Provide the (X, Y) coordinate of the cell's center where the given text is located.  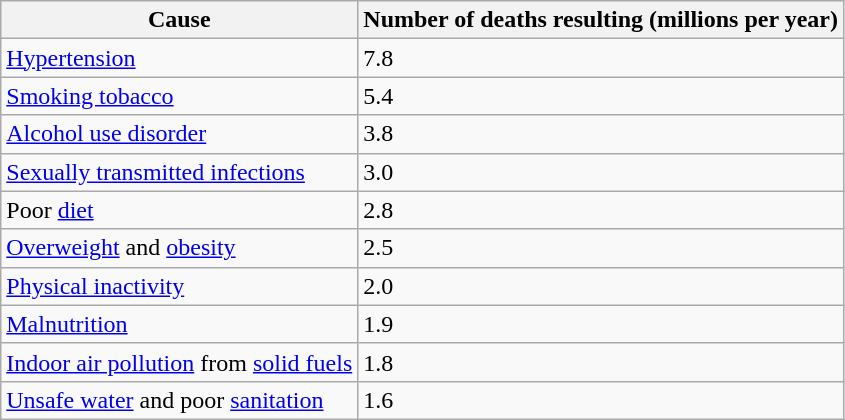
Smoking tobacco (180, 96)
5.4 (601, 96)
2.5 (601, 248)
7.8 (601, 58)
Physical inactivity (180, 286)
3.8 (601, 134)
1.9 (601, 324)
1.6 (601, 400)
3.0 (601, 172)
Poor diet (180, 210)
Hypertension (180, 58)
2.8 (601, 210)
1.8 (601, 362)
Sexually transmitted infections (180, 172)
Overweight and obesity (180, 248)
Indoor air pollution from solid fuels (180, 362)
Cause (180, 20)
Unsafe water and poor sanitation (180, 400)
Malnutrition (180, 324)
Number of deaths resulting (millions per year) (601, 20)
2.0 (601, 286)
Alcohol use disorder (180, 134)
